Scan for the cell matching the given text and deliver its [X, Y] coordinate at center. 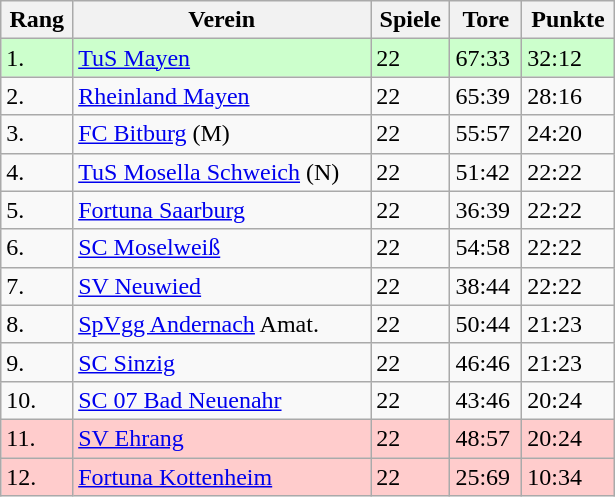
55:57 [486, 134]
3. [37, 134]
9. [37, 362]
48:57 [486, 438]
7. [37, 286]
38:44 [486, 286]
1. [37, 58]
SpVgg Andernach Amat. [222, 324]
46:46 [486, 362]
11. [37, 438]
SC 07 Bad Neuenahr [222, 400]
FC Bitburg (M) [222, 134]
67:33 [486, 58]
28:16 [568, 96]
25:69 [486, 477]
6. [37, 248]
Verein [222, 20]
32:12 [568, 58]
8. [37, 324]
TuS Mayen [222, 58]
43:46 [486, 400]
10. [37, 400]
10:34 [568, 477]
SV Neuwied [222, 286]
65:39 [486, 96]
51:42 [486, 172]
36:39 [486, 210]
2. [37, 96]
TuS Mosella Schweich (N) [222, 172]
24:20 [568, 134]
50:44 [486, 324]
Fortuna Saarburg [222, 210]
12. [37, 477]
54:58 [486, 248]
SC Sinzig [222, 362]
SV Ehrang [222, 438]
Spiele [410, 20]
Fortuna Kottenheim [222, 477]
Tore [486, 20]
Punkte [568, 20]
Rheinland Mayen [222, 96]
Rang [37, 20]
SC Moselweiß [222, 248]
5. [37, 210]
4. [37, 172]
